Return [x, y] of the center of cell containing provided text 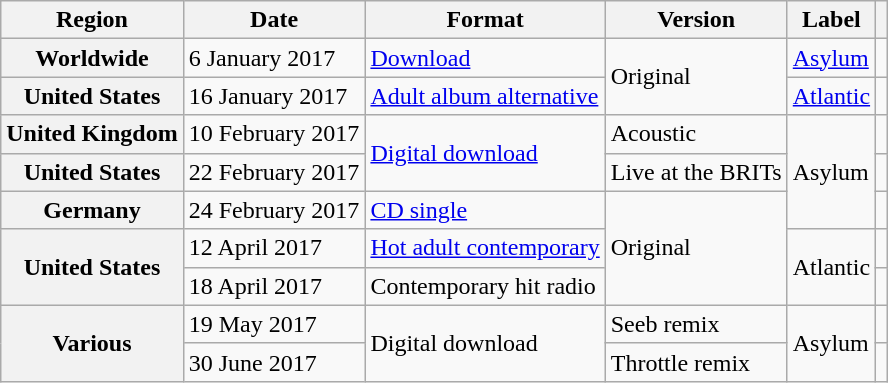
Format [485, 20]
Acoustic [696, 134]
10 February 2017 [274, 134]
Region [92, 20]
Date [274, 20]
Contemporary hit radio [485, 286]
18 April 2017 [274, 286]
Throttle remix [696, 362]
24 February 2017 [274, 210]
22 February 2017 [274, 172]
Download [485, 58]
Adult album alternative [485, 96]
Hot adult contemporary [485, 248]
Label [831, 20]
19 May 2017 [274, 324]
Seeb remix [696, 324]
Version [696, 20]
CD single [485, 210]
6 January 2017 [274, 58]
United Kingdom [92, 134]
Various [92, 343]
Germany [92, 210]
30 June 2017 [274, 362]
Worldwide [92, 58]
16 January 2017 [274, 96]
Live at the BRITs [696, 172]
12 April 2017 [274, 248]
